Determine the [X, Y] coordinate at the center of the cell enclosing the given text.  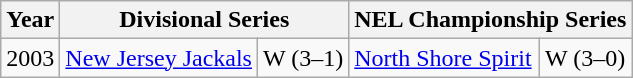
Year [30, 20]
W (3–0) [585, 58]
W (3–1) [302, 58]
2003 [30, 58]
North Shore Spirit [444, 58]
Divisional Series [204, 20]
NEL Championship Series [490, 20]
New Jersey Jackals [159, 58]
